Provide the [x, y] coordinate of the cell's center where the given text is located.  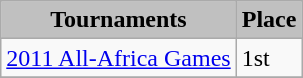
Tournaments [118, 20]
1st [269, 58]
Place [269, 20]
2011 All-Africa Games [118, 58]
